Locate the cell with the specified text and output its [x, y] center coordinate. 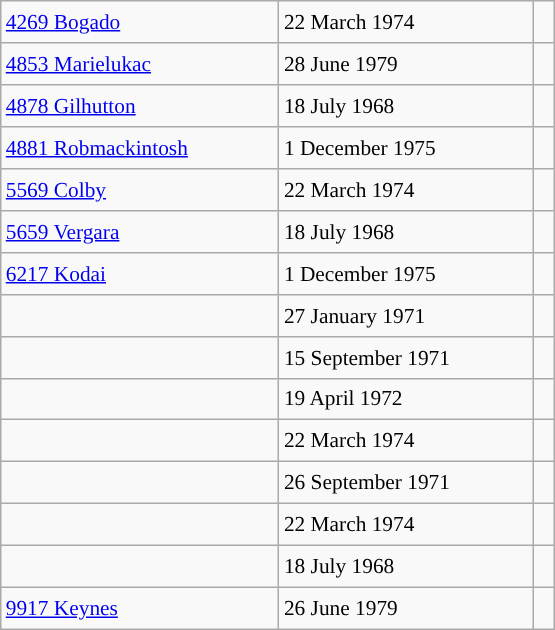
4878 Gilhutton [140, 106]
6217 Kodai [140, 273]
28 June 1979 [406, 64]
5569 Colby [140, 190]
15 September 1971 [406, 357]
4881 Robmackintosh [140, 148]
9917 Keynes [140, 608]
26 June 1979 [406, 608]
27 January 1971 [406, 315]
5659 Vergara [140, 232]
19 April 1972 [406, 399]
4853 Marielukac [140, 64]
4269 Bogado [140, 22]
26 September 1971 [406, 483]
